Pinpoint the cell where the given text exists, returning its [X, Y] midpoint coordinate. 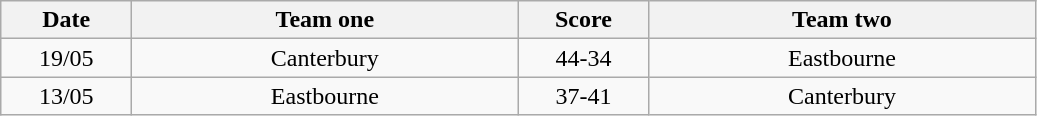
Score [584, 20]
Team one [325, 20]
44-34 [584, 58]
Team two [842, 20]
Date [66, 20]
13/05 [66, 96]
37-41 [584, 96]
19/05 [66, 58]
